Search for the cell housing the specified text and yield its [X, Y] center coordinate. 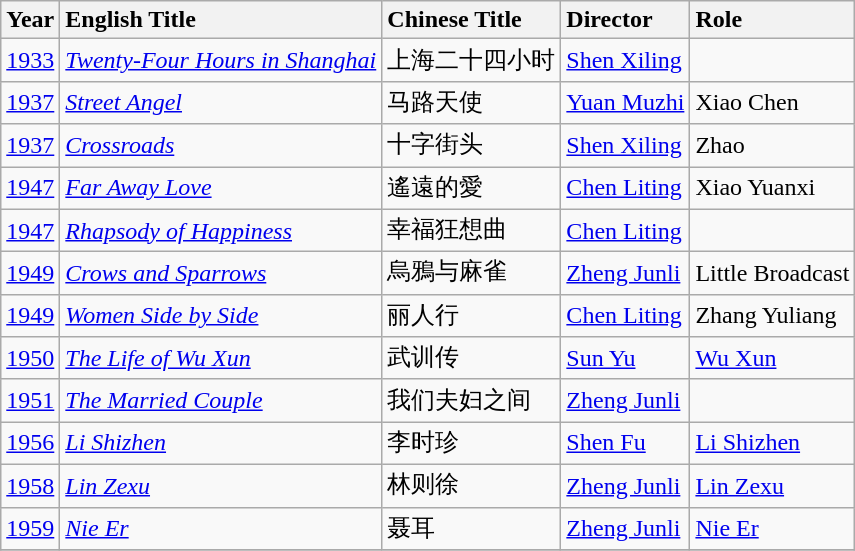
Crows and Sparrows [221, 274]
1950 [30, 358]
幸福狂想曲 [472, 230]
1951 [30, 400]
English Title [221, 20]
林则徐 [472, 486]
Director [626, 20]
武训传 [472, 358]
烏鴉与麻雀 [472, 274]
上海二十四小时 [472, 60]
1933 [30, 60]
遙遠的愛 [472, 188]
Yuan Muzhi [626, 102]
1956 [30, 444]
Twenty-Four Hours in Shanghai [221, 60]
Little Broadcast [772, 274]
Shen Fu [626, 444]
Xiao Yuanxi [772, 188]
Sun Yu [626, 358]
Xiao Chen [772, 102]
聂耳 [472, 528]
The Life of Wu Xun [221, 358]
Wu Xun [772, 358]
Role [772, 20]
Year [30, 20]
Crossroads [221, 146]
1959 [30, 528]
马路天使 [472, 102]
十字街头 [472, 146]
Zhang Yuliang [772, 316]
Far Away Love [221, 188]
Rhapsody of Happiness [221, 230]
我们夫妇之间 [472, 400]
Chinese Title [472, 20]
1958 [30, 486]
李时珍 [472, 444]
The Married Couple [221, 400]
Street Angel [221, 102]
Zhao [772, 146]
Women Side by Side [221, 316]
丽人行 [472, 316]
